Capture the cell that displays the provided text and extract its (x, y) central coordinate. 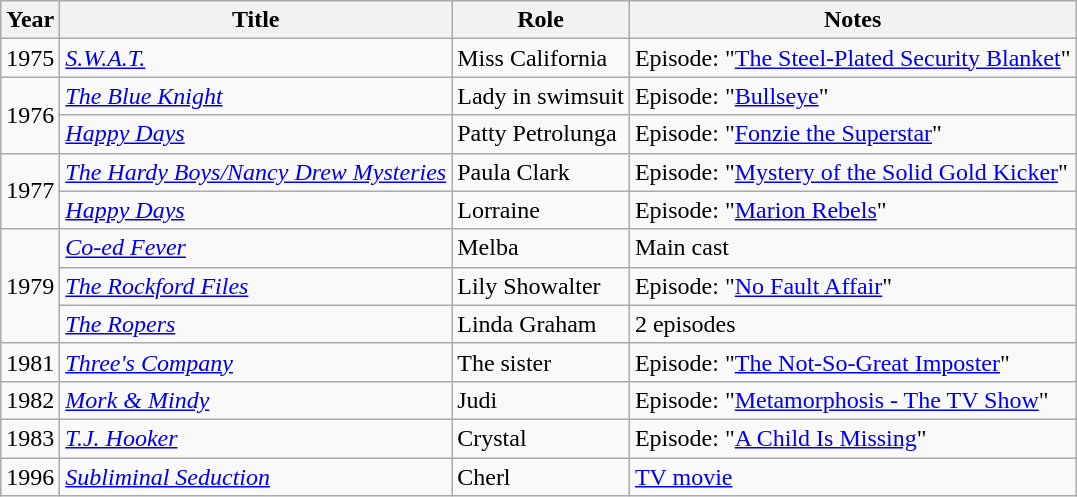
Melba (541, 248)
Episode: "Mystery of the Solid Gold Kicker" (852, 172)
1975 (30, 58)
T.J. Hooker (256, 438)
Episode: "The Not-So-Great Imposter" (852, 362)
The Ropers (256, 324)
Episode: "Marion Rebels" (852, 210)
1981 (30, 362)
Lorraine (541, 210)
1982 (30, 400)
Lady in swimsuit (541, 96)
Episode: "A Child Is Missing" (852, 438)
The Blue Knight (256, 96)
Episode: "No Fault Affair" (852, 286)
1979 (30, 286)
Episode: "Metamorphosis - The TV Show" (852, 400)
Three's Company (256, 362)
Episode: "Fonzie the Superstar" (852, 134)
The Rockford Files (256, 286)
1996 (30, 477)
Co-ed Fever (256, 248)
Patty Petrolunga (541, 134)
Notes (852, 20)
The Hardy Boys/Nancy Drew Mysteries (256, 172)
Linda Graham (541, 324)
Title (256, 20)
Paula Clark (541, 172)
Role (541, 20)
Subliminal Seduction (256, 477)
Year (30, 20)
Main cast (852, 248)
Cherl (541, 477)
Episode: "The Steel-Plated Security Blanket" (852, 58)
2 episodes (852, 324)
Mork & Mindy (256, 400)
Miss California (541, 58)
TV movie (852, 477)
1977 (30, 191)
Judi (541, 400)
1976 (30, 115)
S.W.A.T. (256, 58)
Lily Showalter (541, 286)
The sister (541, 362)
1983 (30, 438)
Crystal (541, 438)
Episode: "Bullseye" (852, 96)
